For the text-containing cell, return its midpoint in (x, y) coordinate format. 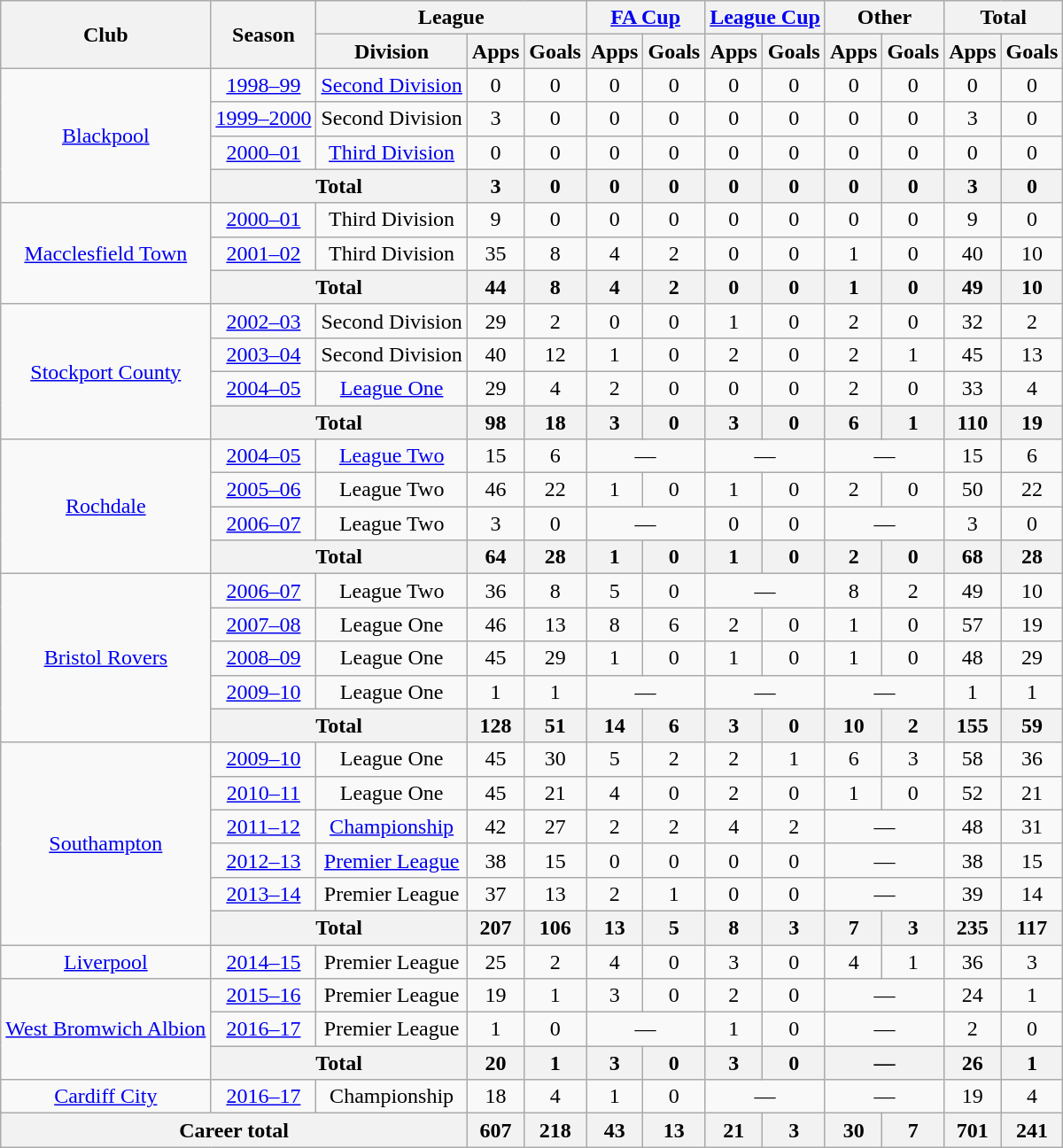
20 (495, 1063)
701 (973, 1130)
Other (884, 18)
35 (495, 253)
51 (555, 725)
128 (495, 725)
Liverpool (106, 961)
607 (495, 1130)
Stockport County (106, 371)
2002–03 (264, 321)
Career total (234, 1130)
207 (495, 927)
Macclesfield Town (106, 253)
50 (973, 490)
31 (1032, 826)
155 (973, 725)
Blackpool (106, 136)
Rochdale (106, 507)
26 (973, 1063)
235 (973, 927)
117 (1032, 927)
58 (973, 759)
33 (973, 388)
League Cup (765, 18)
59 (1032, 725)
110 (973, 423)
98 (495, 423)
2015–16 (264, 996)
Club (106, 35)
27 (555, 826)
25 (495, 961)
64 (495, 557)
Cardiff City (106, 1097)
Southampton (106, 843)
League (452, 18)
106 (555, 927)
57 (973, 624)
2010–11 (264, 793)
52 (973, 793)
32 (973, 321)
2001–02 (264, 253)
Division (392, 51)
2014–15 (264, 961)
42 (495, 826)
FA Cup (646, 18)
43 (615, 1130)
241 (1032, 1130)
2008–09 (264, 658)
1999–2000 (264, 119)
2005–06 (264, 490)
218 (555, 1130)
24 (973, 996)
37 (495, 894)
44 (495, 287)
Bristol Rovers (106, 658)
1998–99 (264, 85)
Season (264, 35)
12 (555, 354)
West Bromwich Albion (106, 1029)
2011–12 (264, 826)
39 (973, 894)
68 (973, 557)
2003–04 (264, 354)
2007–08 (264, 624)
2013–14 (264, 894)
2012–13 (264, 860)
